Find where the given text appears and provide that cell's center as (x, y) coordinate. 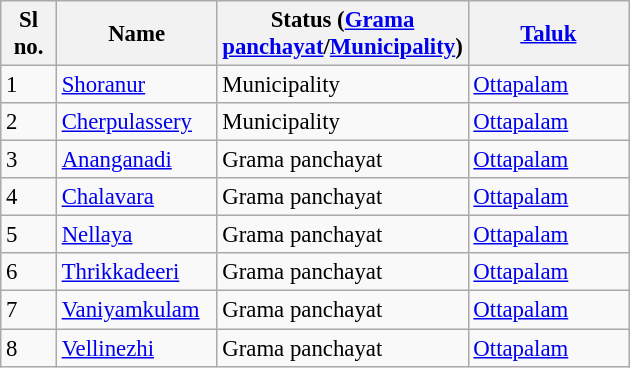
Status (Grama panchayat/Municipality) (342, 34)
Thrikkadeeri (136, 273)
4 (29, 197)
2 (29, 122)
Cherpulassery (136, 122)
Name (136, 34)
5 (29, 235)
7 (29, 310)
1 (29, 85)
Chalavara (136, 197)
Sl no. (29, 34)
8 (29, 348)
Taluk (548, 34)
Ananganadi (136, 160)
Vaniyamkulam (136, 310)
Shoranur (136, 85)
6 (29, 273)
Nellaya (136, 235)
3 (29, 160)
Vellinezhi (136, 348)
